Scan for the cell matching the given text and deliver its [x, y] coordinate at center. 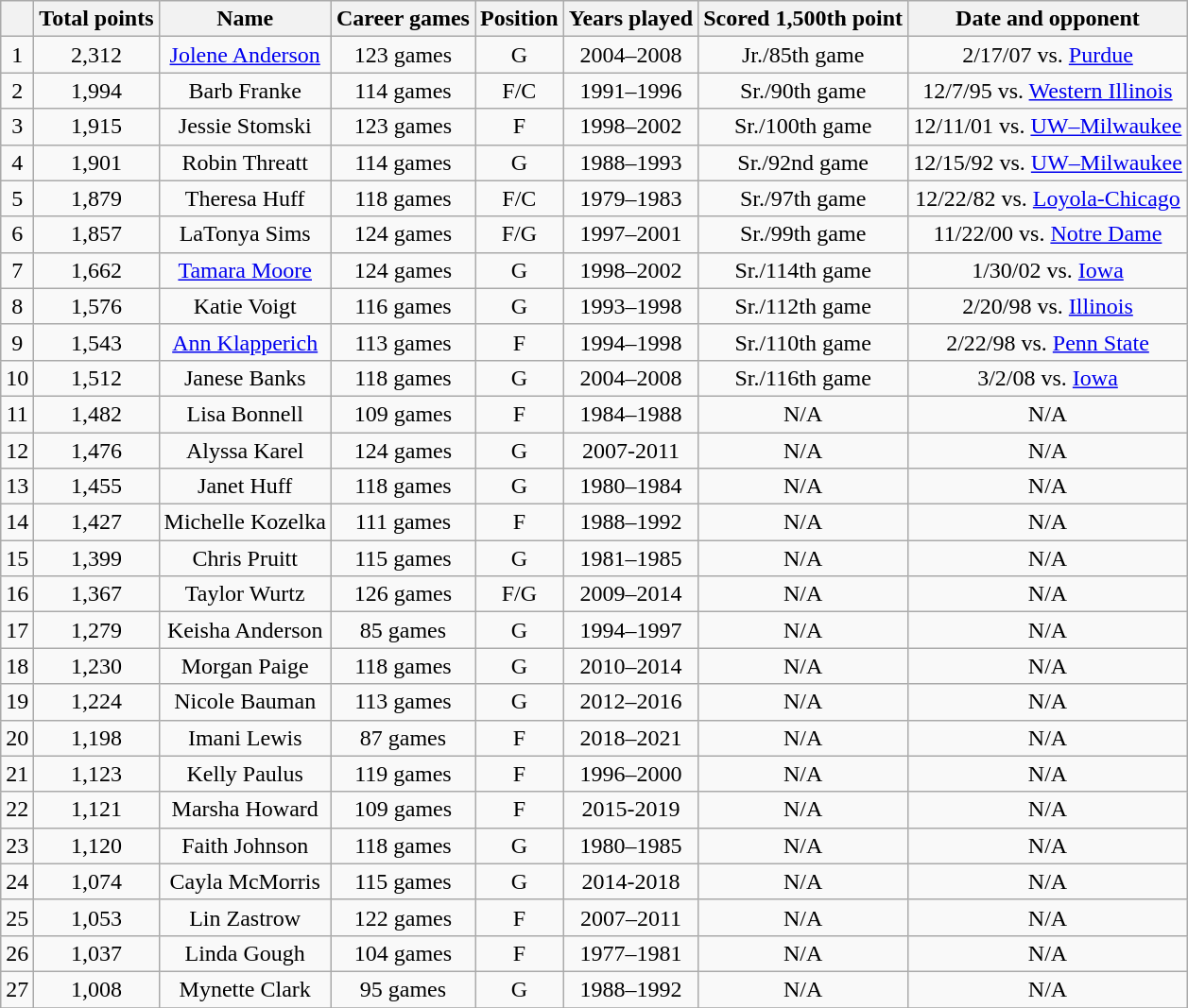
Date and opponent [1048, 19]
15 [17, 558]
Janese Banks [245, 378]
26 [17, 953]
13 [17, 487]
Theresa Huff [245, 198]
Sr./90th game [803, 91]
Scored 1,500th point [803, 19]
Jr./85th game [803, 55]
Total points [96, 19]
Sr./110th game [803, 342]
20 [17, 738]
Ann Klapperich [245, 342]
Michelle Kozelka [245, 522]
1 [17, 55]
1977–1981 [630, 953]
1,008 [96, 989]
2007–2011 [630, 917]
1,123 [96, 774]
1,482 [96, 414]
Years played [630, 19]
1,279 [96, 630]
12/11/01 vs. UW–Milwaukee [1048, 127]
22 [17, 810]
1994–1997 [630, 630]
Mynette Clark [245, 989]
3/2/08 vs. Iowa [1048, 378]
Katie Voigt [245, 306]
Faith Johnson [245, 846]
1,512 [96, 378]
126 games [403, 594]
Sr./99th game [803, 234]
Jolene Anderson [245, 55]
1,879 [96, 198]
1991–1996 [630, 91]
1996–2000 [630, 774]
Cayla McMorris [245, 881]
Sr./112th game [803, 306]
Chris Pruitt [245, 558]
Position [519, 19]
5 [17, 198]
119 games [403, 774]
Lin Zastrow [245, 917]
3 [17, 127]
2 [17, 91]
1,230 [96, 666]
Marsha Howard [245, 810]
1,427 [96, 522]
2014-2018 [630, 881]
Lisa Bonnell [245, 414]
Nicole Bauman [245, 702]
1979–1983 [630, 198]
Sr./100th game [803, 127]
1,224 [96, 702]
7 [17, 270]
21 [17, 774]
1984–1988 [630, 414]
18 [17, 666]
2/22/98 vs. Penn State [1048, 342]
17 [17, 630]
27 [17, 989]
1,399 [96, 558]
1,120 [96, 846]
Tamara Moore [245, 270]
2/17/07 vs. Purdue [1048, 55]
1,455 [96, 487]
1/30/02 vs. Iowa [1048, 270]
11 [17, 414]
1988–1993 [630, 162]
Alyssa Karel [245, 451]
Barb Franke [245, 91]
Taylor Wurtz [245, 594]
10 [17, 378]
12/22/82 vs. Loyola-Chicago [1048, 198]
95 games [403, 989]
1980–1985 [630, 846]
1,543 [96, 342]
1993–1998 [630, 306]
87 games [403, 738]
23 [17, 846]
19 [17, 702]
4 [17, 162]
8 [17, 306]
1,662 [96, 270]
Sr./114th game [803, 270]
1,994 [96, 91]
1994–1998 [630, 342]
122 games [403, 917]
Keisha Anderson [245, 630]
Sr./116th game [803, 378]
12/15/92 vs. UW–Milwaukee [1048, 162]
Name [245, 19]
2012–2016 [630, 702]
Sr./97th game [803, 198]
1,037 [96, 953]
11/22/00 vs. Notre Dame [1048, 234]
1,901 [96, 162]
2015-2019 [630, 810]
6 [17, 234]
16 [17, 594]
Sr./92nd game [803, 162]
1,915 [96, 127]
1,053 [96, 917]
85 games [403, 630]
1,476 [96, 451]
Robin Threatt [245, 162]
24 [17, 881]
2007-2011 [630, 451]
12 [17, 451]
Imani Lewis [245, 738]
25 [17, 917]
1,857 [96, 234]
2,312 [96, 55]
Kelly Paulus [245, 774]
2010–2014 [630, 666]
1981–1985 [630, 558]
1,367 [96, 594]
Career games [403, 19]
1980–1984 [630, 487]
Morgan Paige [245, 666]
1,121 [96, 810]
Linda Gough [245, 953]
2009–2014 [630, 594]
1997–2001 [630, 234]
104 games [403, 953]
1,198 [96, 738]
2018–2021 [630, 738]
9 [17, 342]
2/20/98 vs. Illinois [1048, 306]
111 games [403, 522]
Jessie Stomski [245, 127]
LaTonya Sims [245, 234]
116 games [403, 306]
Janet Huff [245, 487]
12/7/95 vs. Western Illinois [1048, 91]
14 [17, 522]
1,576 [96, 306]
1,074 [96, 881]
